Find where the given text appears and provide that cell's center as (X, Y) coordinate. 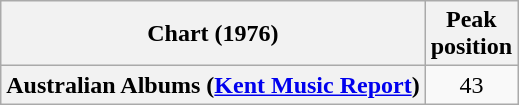
Chart (1976) (213, 34)
43 (471, 85)
Australian Albums (Kent Music Report) (213, 85)
Peak position (471, 34)
